For the text-containing cell, return its midpoint in (X, Y) coordinate format. 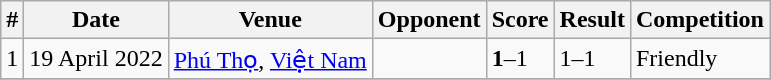
Competition (700, 20)
19 April 2022 (96, 59)
Opponent (429, 20)
Phú Thọ, Việt Nam (270, 59)
Date (96, 20)
1 (12, 59)
Venue (270, 20)
# (12, 20)
Result (592, 20)
Friendly (700, 59)
Score (520, 20)
